Detect which cell encompasses the target text, then output its [X, Y] center coordinate. 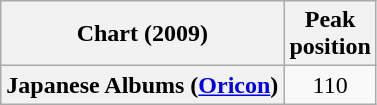
Japanese Albums (Oricon) [142, 85]
110 [330, 85]
Peakposition [330, 34]
Chart (2009) [142, 34]
